Return (x, y) of the center of cell containing provided text 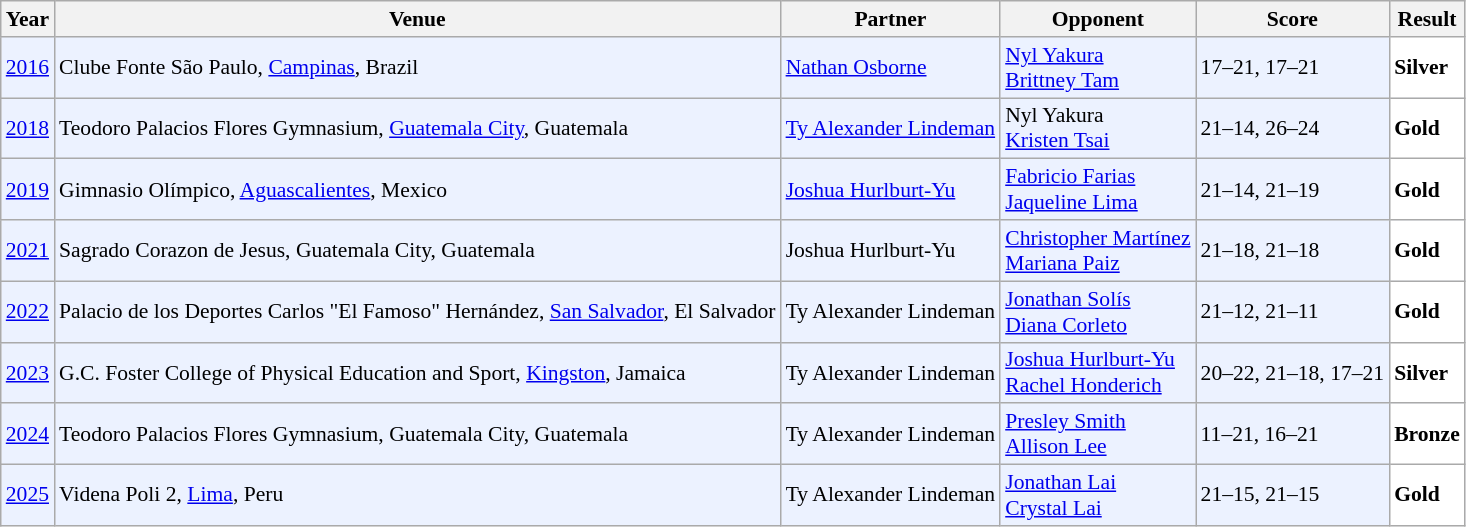
2025 (28, 496)
Opponent (1098, 19)
Partner (891, 19)
Nyl Yakura Brittney Tam (1098, 68)
Christopher Martínez Mariana Paiz (1098, 250)
Gimnasio Olímpico, Aguascalientes, Mexico (418, 190)
Score (1293, 19)
21–18, 21–18 (1293, 250)
Year (28, 19)
Venue (418, 19)
Nyl Yakura Kristen Tsai (1098, 128)
21–14, 26–24 (1293, 128)
2023 (28, 372)
2018 (28, 128)
Jonathan Lai Crystal Lai (1098, 496)
11–21, 16–21 (1293, 434)
Sagrado Corazon de Jesus, Guatemala City, Guatemala (418, 250)
Jonathan Solís Diana Corleto (1098, 312)
20–22, 21–18, 17–21 (1293, 372)
Videna Poli 2, Lima, Peru (418, 496)
G.C. Foster College of Physical Education and Sport, Kingston, Jamaica (418, 372)
Palacio de los Deportes Carlos "El Famoso" Hernández, San Salvador, El Salvador (418, 312)
21–14, 21–19 (1293, 190)
2022 (28, 312)
Result (1427, 19)
21–12, 21–11 (1293, 312)
2019 (28, 190)
21–15, 21–15 (1293, 496)
Bronze (1427, 434)
Presley Smith Allison Lee (1098, 434)
17–21, 17–21 (1293, 68)
2016 (28, 68)
Clube Fonte São Paulo, Campinas, Brazil (418, 68)
2021 (28, 250)
Fabricio Farias Jaqueline Lima (1098, 190)
Nathan Osborne (891, 68)
Joshua Hurlburt-Yu Rachel Honderich (1098, 372)
2024 (28, 434)
